Find where the given text appears and provide that cell's center as [x, y] coordinate. 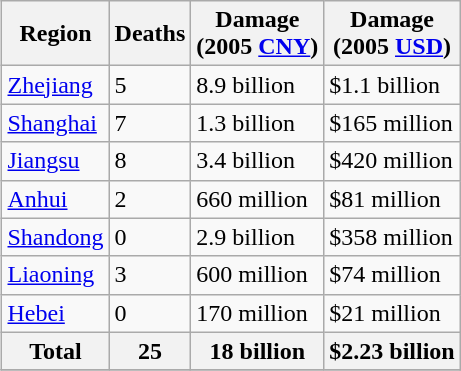
600 million [258, 275]
8.9 billion [258, 85]
$1.1 billion [392, 85]
Zhejiang [56, 85]
$420 million [392, 161]
Anhui [56, 199]
Shanghai [56, 123]
$358 million [392, 237]
3 [150, 275]
25 [150, 351]
Liaoning [56, 275]
2.9 billion [258, 237]
Damage(2005 CNY) [258, 34]
$165 million [392, 123]
2 [150, 199]
$2.23 billion [392, 351]
Hebei [56, 313]
18 billion [258, 351]
170 million [258, 313]
$81 million [392, 199]
$21 million [392, 313]
Total [56, 351]
Jiangsu [56, 161]
Deaths [150, 34]
660 million [258, 199]
5 [150, 85]
$74 million [392, 275]
1.3 billion [258, 123]
8 [150, 161]
Region [56, 34]
3.4 billion [258, 161]
Shandong [56, 237]
Damage(2005 USD) [392, 34]
7 [150, 123]
